Identify which cell holds the provided text, then report its (X, Y) central coordinate. 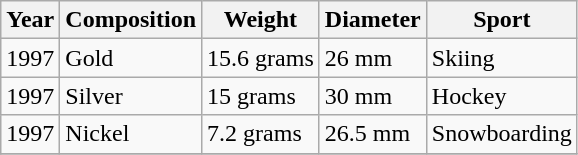
Hockey (502, 96)
Gold (131, 58)
15.6 grams (261, 58)
30 mm (372, 96)
26 mm (372, 58)
15 grams (261, 96)
Silver (131, 96)
26.5 mm (372, 134)
Skiing (502, 58)
Diameter (372, 20)
Snowboarding (502, 134)
7.2 grams (261, 134)
Weight (261, 20)
Composition (131, 20)
Year (30, 20)
Nickel (131, 134)
Sport (502, 20)
